Find where the given text appears and provide that cell's center as (x, y) coordinate. 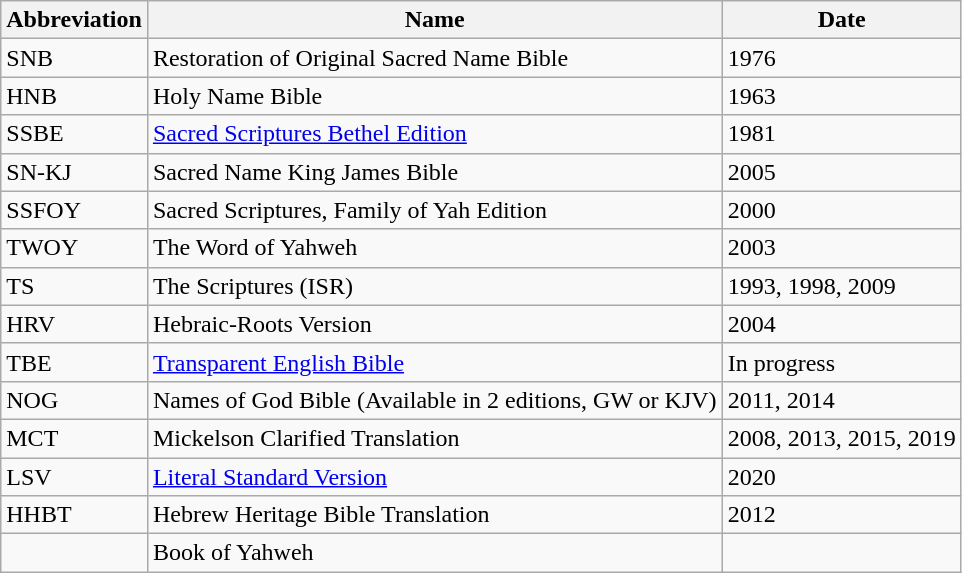
2003 (842, 248)
Transparent English Bible (434, 362)
TS (74, 286)
HHBT (74, 515)
LSV (74, 477)
In progress (842, 362)
SSBE (74, 134)
2000 (842, 210)
TWOY (74, 248)
2005 (842, 172)
Abbreviation (74, 20)
2012 (842, 515)
Sacred Name King James Bible (434, 172)
Restoration of Original Sacred Name Bible (434, 58)
1963 (842, 96)
TBE (74, 362)
NOG (74, 400)
Name (434, 20)
2020 (842, 477)
Literal Standard Version (434, 477)
The Scriptures (ISR) (434, 286)
Hebrew Heritage Bible Translation (434, 515)
MCT (74, 438)
1981 (842, 134)
2011, 2014 (842, 400)
Sacred Scriptures, Family of Yah Edition (434, 210)
2008, 2013, 2015, 2019 (842, 438)
Mickelson Clarified Translation (434, 438)
SSFOY (74, 210)
Hebraic-Roots Version (434, 324)
2004 (842, 324)
HNB (74, 96)
Date (842, 20)
Names of God Bible (Available in 2 editions, GW or KJV) (434, 400)
1976 (842, 58)
HRV (74, 324)
SNB (74, 58)
Sacred Scriptures Bethel Edition (434, 134)
1993, 1998, 2009 (842, 286)
SN-KJ (74, 172)
Holy Name Bible (434, 96)
Book of Yahweh (434, 553)
The Word of Yahweh (434, 248)
